Identify which cell holds the provided text, then report its (X, Y) central coordinate. 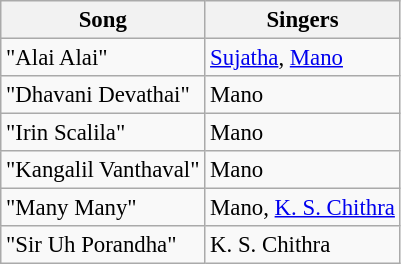
"Many Many" (103, 208)
Sujatha, Mano (302, 58)
"Irin Scalila" (103, 133)
"Dhavani Devathai" (103, 95)
"Sir Uh Porandha" (103, 245)
Mano, K. S. Chithra (302, 208)
K. S. Chithra (302, 245)
"Alai Alai" (103, 58)
Song (103, 20)
Singers (302, 20)
"Kangalil Vanthaval" (103, 170)
